Locate the cell with the specified text and output its [X, Y] center coordinate. 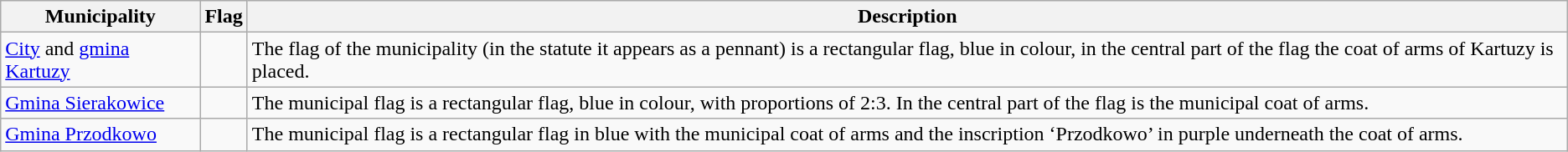
Description [907, 17]
Gmina Sierakowice [101, 103]
Municipality [101, 17]
The municipal flag is a rectangular flag, blue in colour, with proportions of 2:3. In the central part of the flag is the municipal coat of arms. [907, 103]
Flag [224, 17]
City and gmina Kartuzy [101, 60]
Gmina Przodkowo [101, 134]
